Find where the given text appears and provide that cell's center as [X, Y] coordinate. 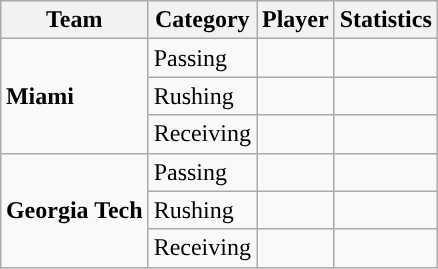
Category [202, 20]
Miami [74, 96]
Team [74, 20]
Georgia Tech [74, 210]
Statistics [386, 20]
Player [295, 20]
